Find where the given text appears and provide that cell's center as [x, y] coordinate. 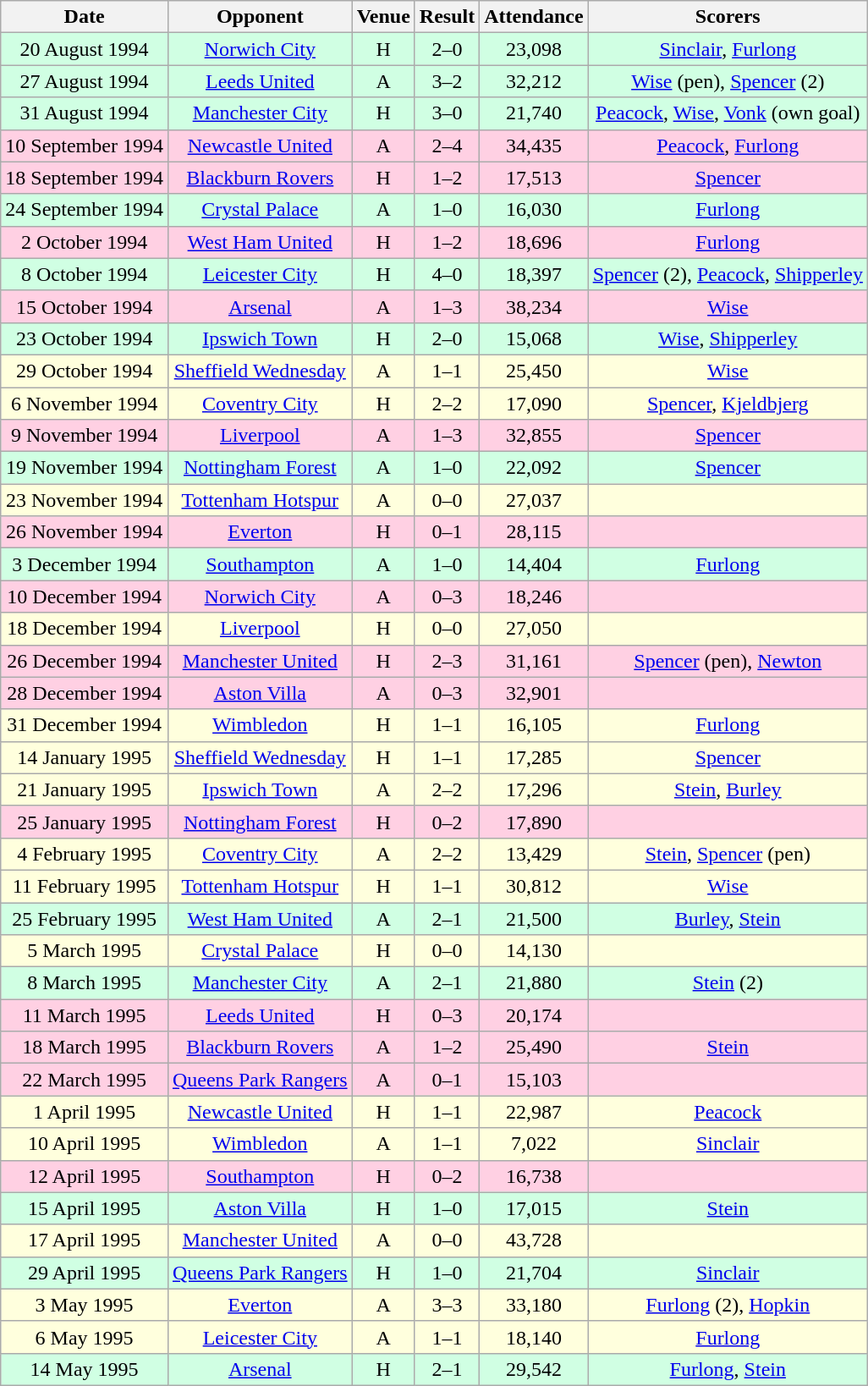
4 February 1995 [85, 854]
34,435 [534, 146]
33,180 [534, 1305]
11 February 1995 [85, 886]
28,115 [534, 532]
11 March 1995 [85, 1015]
18 December 1994 [85, 629]
6 May 1995 [85, 1337]
10 September 1994 [85, 146]
29,542 [534, 1369]
1 April 1995 [85, 1112]
Stein, Spencer (pen) [728, 854]
17,285 [534, 757]
31,161 [534, 661]
14 January 1995 [85, 757]
26 November 1994 [85, 532]
Sinclair, Furlong [728, 49]
Date [85, 17]
3 December 1994 [85, 564]
15 April 1995 [85, 1208]
Wise, Shipperley [728, 338]
17,296 [534, 789]
16,105 [534, 725]
17,513 [534, 178]
17,015 [534, 1208]
32,855 [534, 436]
14,130 [534, 951]
Stein (2) [728, 983]
Spencer, Kjeldbjerg [728, 404]
20 August 1994 [85, 49]
27 August 1994 [85, 81]
Furlong (2), Hopkin [728, 1305]
Scorers [728, 17]
25 February 1995 [85, 918]
16,030 [534, 210]
18 March 1995 [85, 1048]
23,098 [534, 49]
18,397 [534, 274]
29 April 1995 [85, 1273]
8 October 1994 [85, 274]
17 April 1995 [85, 1240]
3–2 [447, 81]
18 September 1994 [85, 178]
22,092 [534, 468]
32,212 [534, 81]
2–4 [447, 146]
Peacock, Wise, Vonk (own goal) [728, 113]
Furlong, Stein [728, 1369]
12 April 1995 [85, 1176]
Stein, Burley [728, 789]
22,987 [534, 1112]
30,812 [534, 886]
16,738 [534, 1176]
6 November 1994 [85, 404]
10 April 1995 [85, 1144]
3–0 [447, 113]
Peacock, Furlong [728, 146]
20,174 [534, 1015]
22 March 1995 [85, 1080]
21,880 [534, 983]
25,450 [534, 371]
43,728 [534, 1240]
17,890 [534, 822]
2–3 [447, 661]
14,404 [534, 564]
Burley, Stein [728, 918]
3–3 [447, 1305]
29 October 1994 [85, 371]
27,050 [534, 629]
Opponent [260, 17]
Spencer (pen), Newton [728, 661]
21,704 [534, 1273]
15 October 1994 [85, 306]
7,022 [534, 1144]
3 May 1995 [85, 1305]
Result [447, 17]
25 January 1995 [85, 822]
21 January 1995 [85, 789]
31 August 1994 [85, 113]
13,429 [534, 854]
10 December 1994 [85, 597]
4–0 [447, 274]
5 March 1995 [85, 951]
Peacock [728, 1112]
23 November 1994 [85, 500]
23 October 1994 [85, 338]
18,140 [534, 1337]
25,490 [534, 1048]
18,246 [534, 597]
32,901 [534, 693]
14 May 1995 [85, 1369]
28 December 1994 [85, 693]
18,696 [534, 242]
9 November 1994 [85, 436]
27,037 [534, 500]
17,090 [534, 404]
31 December 1994 [85, 725]
Spencer (2), Peacock, Shipperley [728, 274]
Wise (pen), Spencer (2) [728, 81]
Attendance [534, 17]
21,740 [534, 113]
2 October 1994 [85, 242]
26 December 1994 [85, 661]
38,234 [534, 306]
19 November 1994 [85, 468]
21,500 [534, 918]
15,068 [534, 338]
8 March 1995 [85, 983]
Venue [383, 17]
24 September 1994 [85, 210]
15,103 [534, 1080]
